Determine the (x, y) coordinate at the center of the cell enclosing the given text.  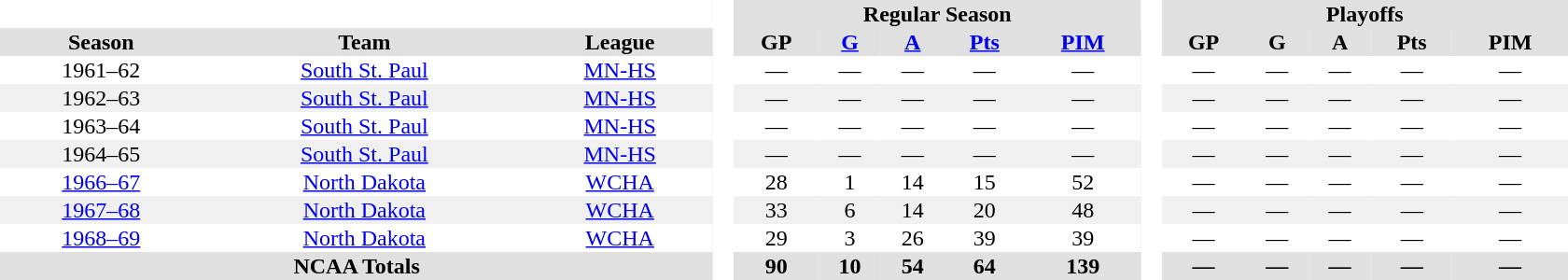
15 (984, 182)
Team (365, 42)
League (620, 42)
3 (849, 238)
1967–68 (101, 210)
1 (849, 182)
NCAA Totals (357, 266)
64 (984, 266)
33 (777, 210)
52 (1083, 182)
139 (1083, 266)
Season (101, 42)
29 (777, 238)
6 (849, 210)
90 (777, 266)
20 (984, 210)
Regular Season (937, 14)
48 (1083, 210)
1962–63 (101, 98)
10 (849, 266)
Playoffs (1365, 14)
1968–69 (101, 238)
1964–65 (101, 154)
1966–67 (101, 182)
28 (777, 182)
26 (913, 238)
1961–62 (101, 70)
54 (913, 266)
1963–64 (101, 126)
